Detect which cell encompasses the target text, then output its [x, y] center coordinate. 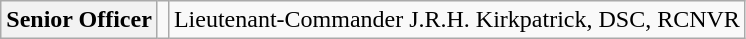
Lieutenant-Commander J.R.H. Kirkpatrick, DSC, RCNVR [456, 20]
Senior Officer [80, 20]
